From the cell containing the given text, extract its center point as (x, y) coordinate. 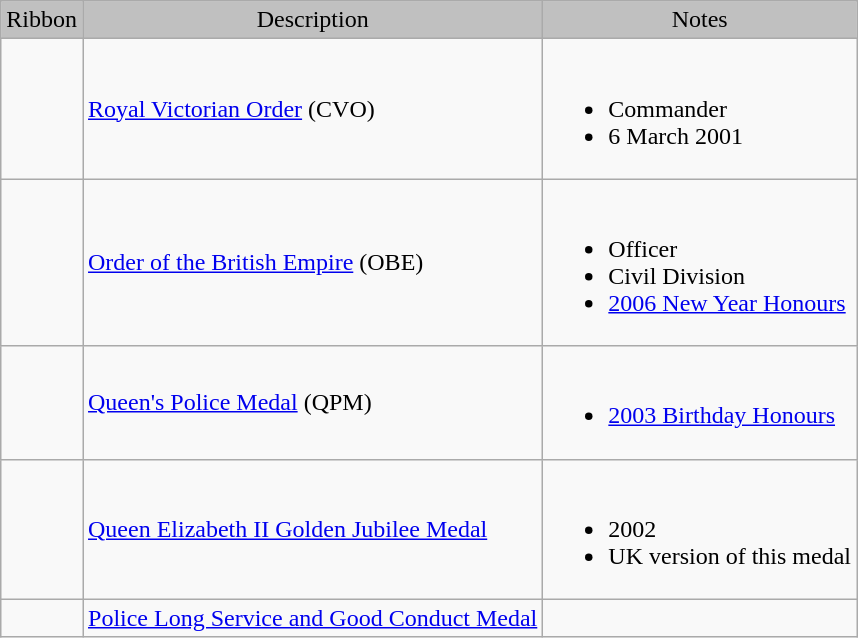
Commander6 March 2001 (700, 109)
Description (312, 20)
Order of the British Empire (OBE) (312, 262)
Police Long Service and Good Conduct Medal (312, 618)
2002UK version of this medal (700, 529)
Notes (700, 20)
Queen Elizabeth II Golden Jubilee Medal (312, 529)
OfficerCivil Division2006 New Year Honours (700, 262)
Queen's Police Medal (QPM) (312, 402)
2003 Birthday Honours (700, 402)
Ribbon (42, 20)
Royal Victorian Order (CVO) (312, 109)
